Capture the cell that displays the provided text and extract its (x, y) central coordinate. 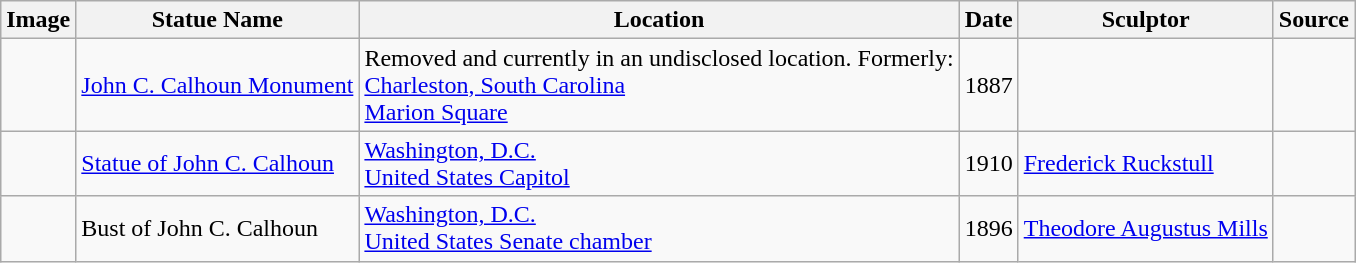
Washington, D.C.United States Capitol (659, 164)
Bust of John C. Calhoun (218, 228)
Removed and currently in an undisclosed location. Formerly:Charleston, South CarolinaMarion Square (659, 85)
Location (659, 20)
1887 (988, 85)
Sculptor (1146, 20)
Washington, D.C.United States Senate chamber (659, 228)
Source (1314, 20)
John C. Calhoun Monument (218, 85)
Statue of John C. Calhoun (218, 164)
Theodore Augustus Mills (1146, 228)
1896 (988, 228)
Image (38, 20)
Frederick Ruckstull (1146, 164)
Date (988, 20)
1910 (988, 164)
Statue Name (218, 20)
